Find where the given text appears and provide that cell's center as (x, y) coordinate. 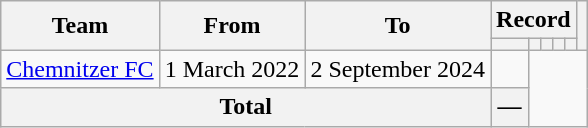
— (510, 107)
Record (534, 20)
Chemnitzer FC (80, 69)
Total (246, 107)
From (232, 26)
To (398, 26)
Team (80, 26)
2 September 2024 (398, 69)
1 March 2022 (232, 69)
